Return (x, y) of the center of cell containing provided text 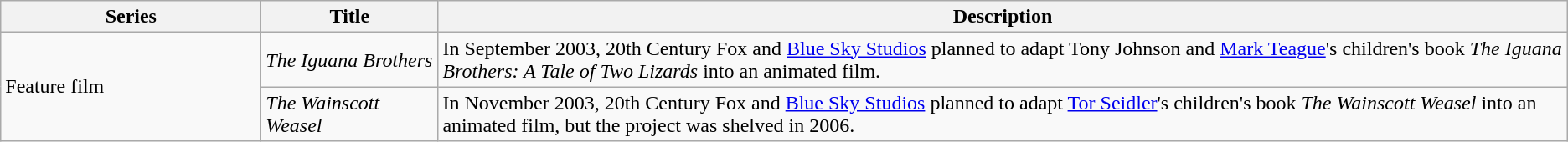
Title (350, 17)
Feature film (131, 87)
The Iguana Brothers (350, 60)
The Wainscott Weasel (350, 114)
Description (1003, 17)
Series (131, 17)
